Detect which cell encompasses the target text, then output its (x, y) center coordinate. 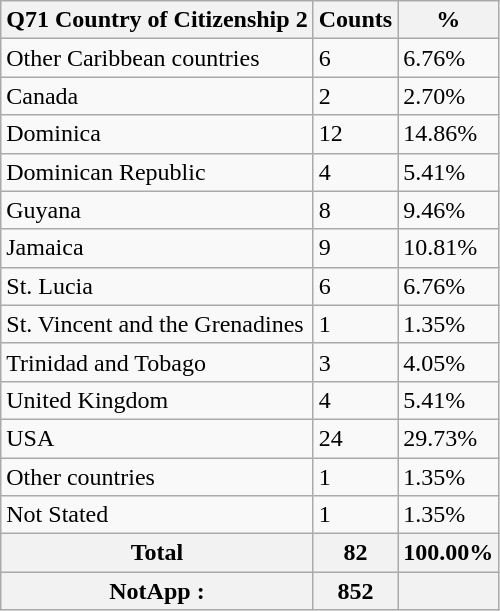
10.81% (448, 248)
Other Caribbean countries (157, 58)
Canada (157, 96)
Q71 Country of Citizenship 2 (157, 20)
82 (355, 553)
Dominican Republic (157, 172)
USA (157, 438)
Guyana (157, 210)
4.05% (448, 362)
United Kingdom (157, 400)
2 (355, 96)
Total (157, 553)
Other countries (157, 477)
100.00% (448, 553)
14.86% (448, 134)
9 (355, 248)
9.46% (448, 210)
Trinidad and Tobago (157, 362)
Counts (355, 20)
852 (355, 591)
St. Lucia (157, 286)
12 (355, 134)
Jamaica (157, 248)
Dominica (157, 134)
29.73% (448, 438)
24 (355, 438)
NotApp : (157, 591)
8 (355, 210)
Not Stated (157, 515)
2.70% (448, 96)
St. Vincent and the Grenadines (157, 324)
% (448, 20)
3 (355, 362)
